Find where the given text appears and provide that cell's center as [x, y] coordinate. 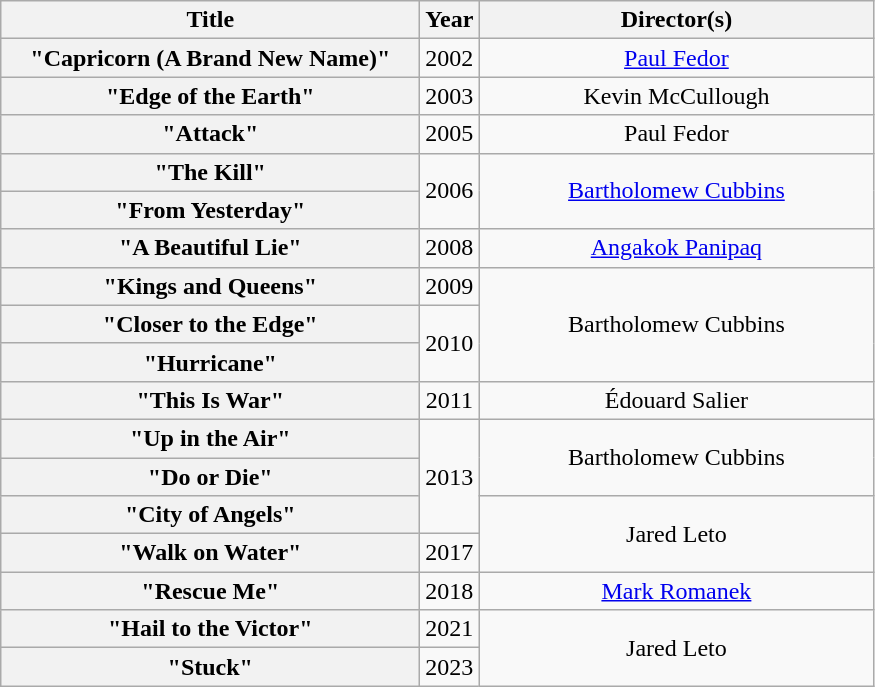
"City of Angels" [210, 515]
2011 [450, 400]
2010 [450, 343]
"Attack" [210, 134]
"This Is War" [210, 400]
2003 [450, 96]
"Do or Die" [210, 477]
"Capricorn (A Brand New Name)" [210, 58]
"Closer to the Edge" [210, 324]
"Hurricane" [210, 362]
2013 [450, 476]
"Walk on Water" [210, 553]
2023 [450, 667]
Director(s) [676, 20]
2006 [450, 191]
"Kings and Queens" [210, 286]
Mark Romanek [676, 591]
"Up in the Air" [210, 438]
2002 [450, 58]
"Edge of the Earth" [210, 96]
2021 [450, 629]
2018 [450, 591]
"Hail to the Victor" [210, 629]
2009 [450, 286]
2005 [450, 134]
"Rescue Me" [210, 591]
2008 [450, 248]
2017 [450, 553]
"Stuck" [210, 667]
Title [210, 20]
"A Beautiful Lie" [210, 248]
Édouard Salier [676, 400]
Year [450, 20]
Kevin McCullough [676, 96]
Angakok Panipaq [676, 248]
"The Kill" [210, 172]
"From Yesterday" [210, 210]
